Provide the (X, Y) coordinate of the cell's center where the given text is located.  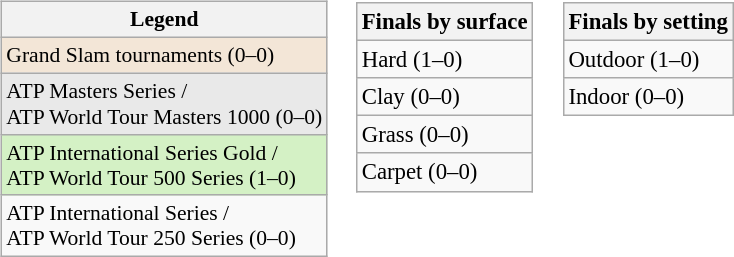
ATP International Series Gold / ATP World Tour 500 Series (1–0) (164, 164)
Carpet (0–0) (444, 172)
Hard (1–0) (444, 60)
Finals by setting (648, 22)
Outdoor (1–0) (648, 60)
Clay (0–0) (444, 97)
Grass (0–0) (444, 135)
Legend (164, 20)
ATP International Series / ATP World Tour 250 Series (0–0) (164, 226)
Indoor (0–0) (648, 97)
ATP Masters Series / ATP World Tour Masters 1000 (0–0) (164, 104)
Grand Slam tournaments (0–0) (164, 55)
Finals by surface (444, 22)
